Capture the cell that displays the provided text and extract its [X, Y] central coordinate. 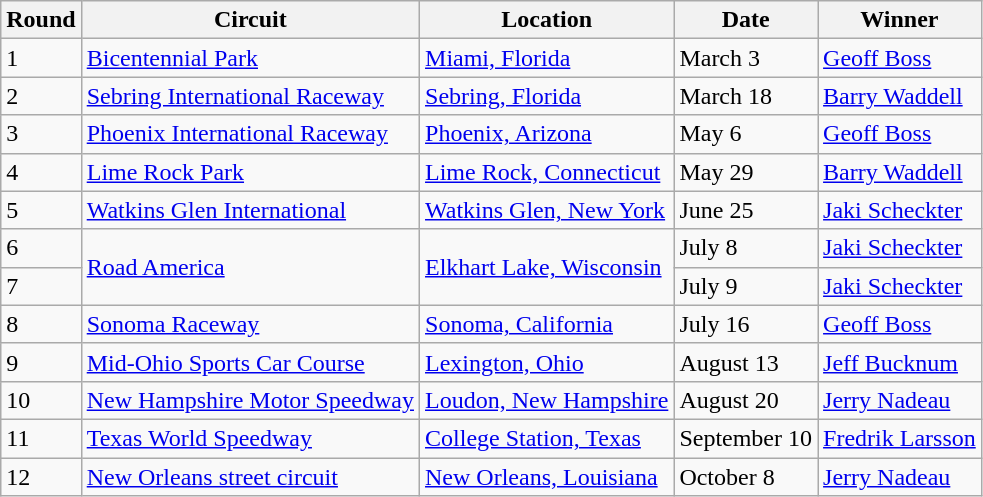
4 [41, 172]
College Station, Texas [547, 438]
Sonoma Raceway [250, 324]
Jeff Bucknum [900, 362]
Round [41, 20]
Phoenix, Arizona [547, 134]
Road America [250, 267]
July 8 [746, 248]
12 [41, 477]
New Orleans, Louisiana [547, 477]
7 [41, 286]
Location [547, 20]
Watkins Glen International [250, 210]
11 [41, 438]
August 20 [746, 400]
6 [41, 248]
September 10 [746, 438]
May 29 [746, 172]
3 [41, 134]
1 [41, 58]
2 [41, 96]
Texas World Speedway [250, 438]
8 [41, 324]
New Orleans street circuit [250, 477]
July 9 [746, 286]
Miami, Florida [547, 58]
Sonoma, California [547, 324]
5 [41, 210]
August 13 [746, 362]
Lime Rock Park [250, 172]
Bicentennial Park [250, 58]
New Hampshire Motor Speedway [250, 400]
Loudon, New Hampshire [547, 400]
Mid-Ohio Sports Car Course [250, 362]
Lexington, Ohio [547, 362]
March 18 [746, 96]
Date [746, 20]
Sebring, Florida [547, 96]
Phoenix International Raceway [250, 134]
Winner [900, 20]
Fredrik Larsson [900, 438]
Sebring International Raceway [250, 96]
May 6 [746, 134]
October 8 [746, 477]
Circuit [250, 20]
June 25 [746, 210]
July 16 [746, 324]
9 [41, 362]
10 [41, 400]
Elkhart Lake, Wisconsin [547, 267]
Watkins Glen, New York [547, 210]
Lime Rock, Connecticut [547, 172]
March 3 [746, 58]
